Search for the cell housing the specified text and yield its (x, y) center coordinate. 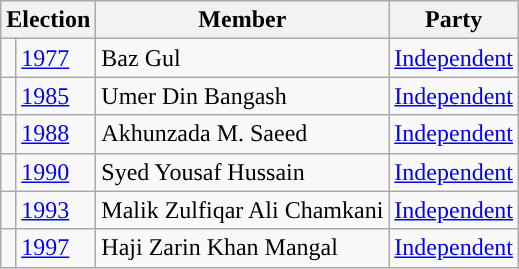
1990 (56, 172)
Akhunzada M. Saeed (242, 134)
Haji Zarin Khan Mangal (242, 248)
Member (242, 20)
Umer Din Bangash (242, 96)
Election (48, 20)
1977 (56, 58)
Baz Gul (242, 58)
1997 (56, 248)
Party (454, 20)
1993 (56, 210)
Malik Zulfiqar Ali Chamkani (242, 210)
Syed Yousaf Hussain (242, 172)
1988 (56, 134)
1985 (56, 96)
